Provide the (X, Y) coordinate of the cell's center where the given text is located.  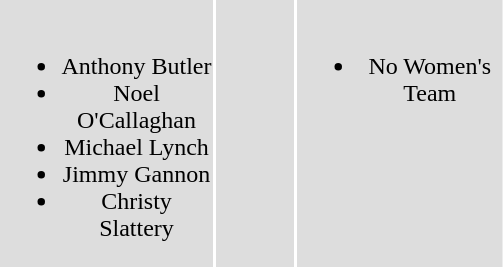
No Women's Team (400, 134)
Anthony ButlerNoel O'CallaghanMichael LynchJimmy GannonChristy Slattery (106, 134)
